Return the (x, y) coordinate for the center point of the cell that contains the specified text.  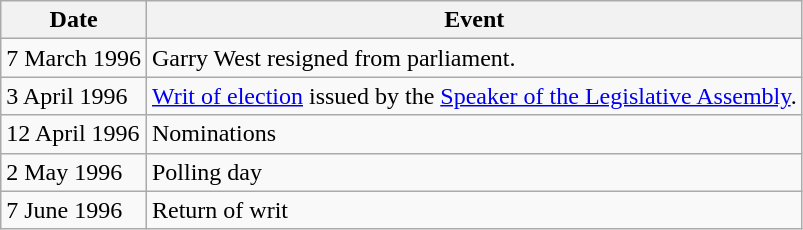
Polling day (474, 172)
Writ of election issued by the Speaker of the Legislative Assembly. (474, 96)
7 March 1996 (74, 58)
7 June 1996 (74, 210)
Date (74, 20)
Garry West resigned from parliament. (474, 58)
2 May 1996 (74, 172)
3 April 1996 (74, 96)
Return of writ (474, 210)
Event (474, 20)
Nominations (474, 134)
12 April 1996 (74, 134)
